Output the (X, Y) coordinate of the center of the cell containing the given text.  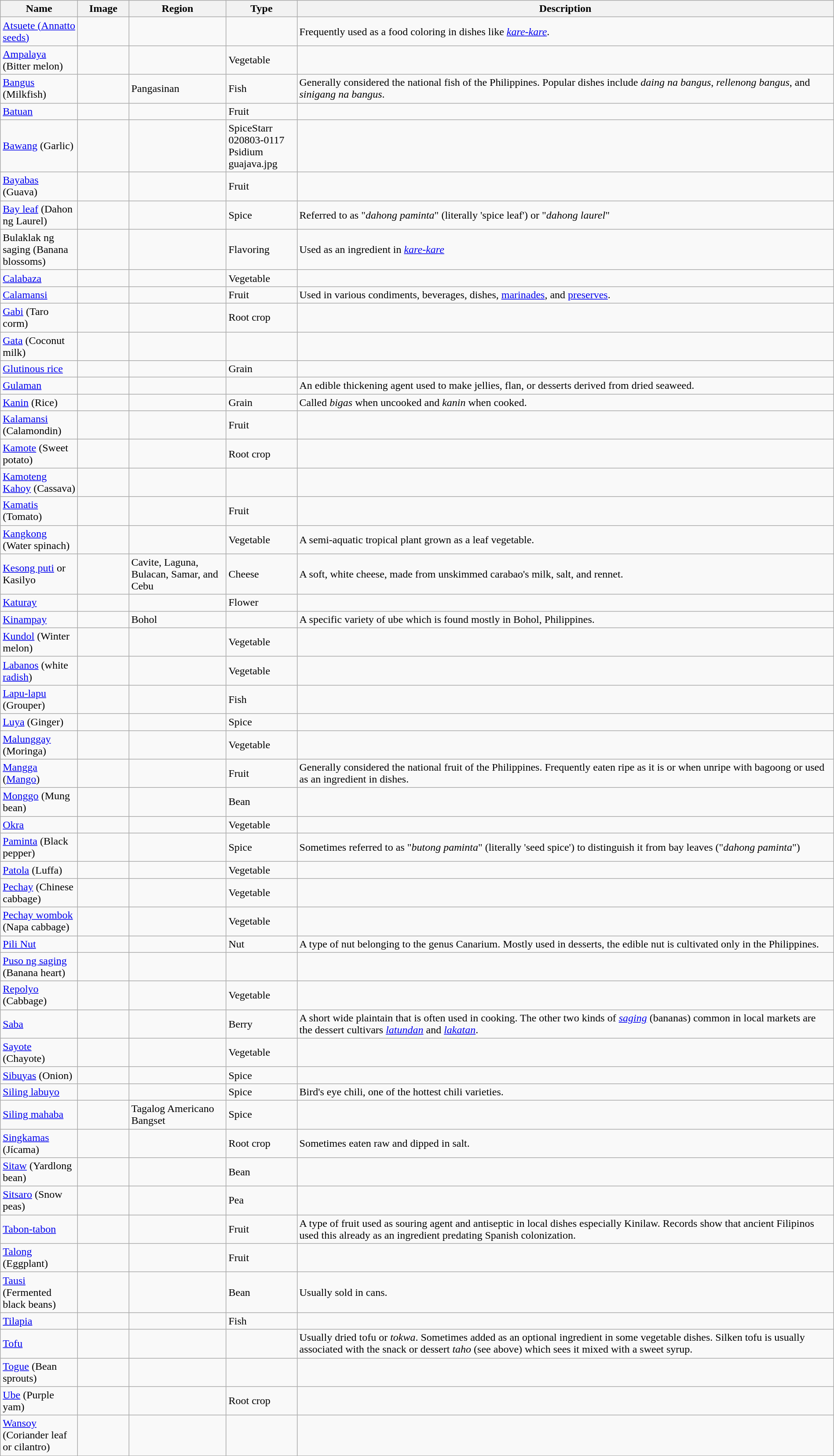
Singkamas (Jícama) (39, 1143)
Togue (Bean sprouts) (39, 1372)
Tofu (39, 1343)
Name (39, 9)
Paminta (Black pepper) (39, 847)
A type of nut belonging to the genus Canarium. Mostly used in desserts, the edible nut is cultivated only in the Philippines. (565, 944)
Gabi (Taro corm) (39, 318)
Kalamansi (Calamondin) (39, 425)
Generally considered the national fish of the Philippines. Popular dishes include daing na bangus, rellenong bangus, and sinigang na bangus. (565, 89)
Batuan (39, 111)
Bohol (178, 619)
Kangkong (Water spinach) (39, 539)
Sitsaro (Snow peas) (39, 1201)
Referred to as "dahong paminta" (literally 'spice leaf') or "dahong laurel" (565, 215)
Siling mahaba (39, 1115)
Tilapia (39, 1321)
Image (103, 9)
Katuray (39, 603)
Talong (Eggplant) (39, 1258)
Gata (Coconut milk) (39, 346)
Pangasinan (178, 89)
A semi-aquatic tropical plant grown as a leaf vegetable. (565, 539)
Pechay wombok (Napa cabbage) (39, 921)
Tagalog Americano Bangset (178, 1115)
Repolyo (Cabbage) (39, 995)
Called bigas when uncooked and kanin when cooked. (565, 402)
Ube (Purple yam) (39, 1401)
Kamote (Sweet potato) (39, 454)
Saba (39, 1024)
Bangus (Milkfish) (39, 89)
Pechay (Chinese cabbage) (39, 893)
Kinampay (39, 619)
Monggo (Mung bean) (39, 802)
Calamansi (39, 295)
Kamoteng Kahoy (Cassava) (39, 482)
Bayabas (Guava) (39, 187)
Tabon-tabon (39, 1229)
Used in various condiments, beverages, dishes, marinades, and preserves. (565, 295)
Sometimes referred to as "butong paminta" (literally 'seed spice') to distinguish it from bay leaves ("dahong paminta") (565, 847)
Kamatis (Tomato) (39, 511)
Siling labuyo (39, 1092)
Luya (Ginger) (39, 722)
Ampalaya (Bitter melon) (39, 60)
A specific variety of ube which is found mostly in Bohol, Philippines. (565, 619)
Calabaza (39, 278)
An edible thickening agent used to make jellies, flan, or desserts derived from dried seaweed. (565, 386)
Puso ng saging (Banana heart) (39, 967)
Okra (39, 825)
A soft, white cheese, made from unskimmed carabao's milk, salt, and rennet. (565, 574)
Sibuyas (Onion) (39, 1075)
Kanin (Rice) (39, 402)
Lapu-lapu (Grouper) (39, 699)
Malunggay (Moringa) (39, 744)
Region (178, 9)
Mangga (Mango) (39, 773)
Bay leaf (Dahon ng Laurel) (39, 215)
Used as an ingredient in kare-kare (565, 249)
Nut (261, 944)
Pili Nut (39, 944)
Berry (261, 1024)
Sitaw (Yardlong bean) (39, 1172)
Cheese (261, 574)
Cavite, Laguna, Bulacan, Samar, and Cebu (178, 574)
Bawang (Garlic) (39, 146)
Labanos (white radish) (39, 670)
Kundol (Winter melon) (39, 642)
Tausi (Fermented black beans) (39, 1292)
Frequently used as a food coloring in dishes like kare-kare. (565, 32)
Flavoring (261, 249)
Pea (261, 1201)
Sometimes eaten raw and dipped in salt. (565, 1143)
Patola (Luffa) (39, 870)
Atsuete (Annatto seeds) (39, 32)
Bird's eye chili, one of the hottest chili varieties. (565, 1092)
Glutinous rice (39, 369)
Sayote (Chayote) (39, 1052)
Usually sold in cans. (565, 1292)
SpiceStarr 020803-0117 Psidium guajava.jpg (261, 146)
Flower (261, 603)
Bulaklak ng saging (Banana blossoms) (39, 249)
Description (565, 9)
Gulaman (39, 386)
Wansoy (Coriander leaf or cilantro) (39, 1435)
Type (261, 9)
Kesong puti or Kasilyo (39, 574)
